Return the [X, Y] coordinate for the center point of the cell that contains the specified text.  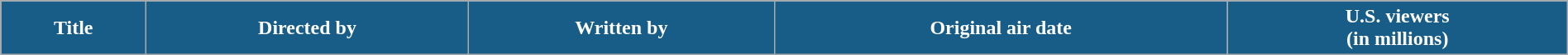
U.S. viewers (in millions) [1398, 28]
Written by [621, 28]
Title [74, 28]
Original air date [1001, 28]
Directed by [308, 28]
